Capture the cell that displays the provided text and extract its [X, Y] central coordinate. 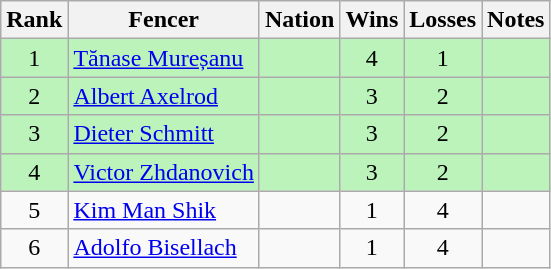
Kim Man Shik [164, 210]
Losses [443, 20]
Nation [299, 20]
5 [34, 210]
Adolfo Bisellach [164, 248]
6 [34, 248]
Tănase Mureșanu [164, 58]
Fencer [164, 20]
Wins [372, 20]
Dieter Schmitt [164, 134]
Victor Zhdanovich [164, 172]
Rank [34, 20]
Notes [516, 20]
Albert Axelrod [164, 96]
